Scan for the cell matching the given text and deliver its [x, y] coordinate at center. 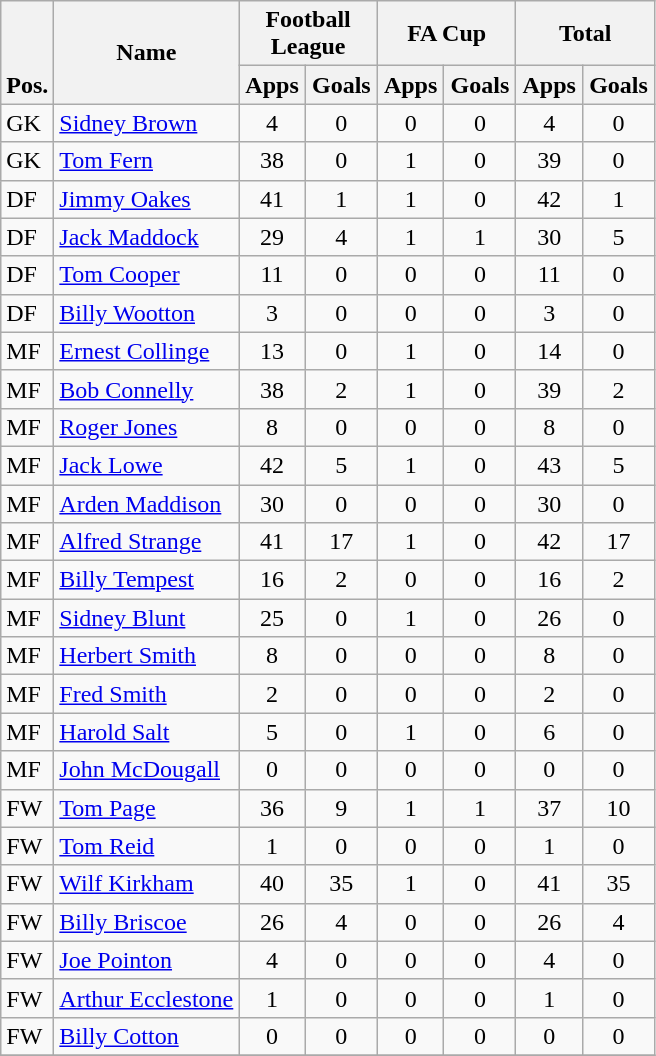
Tom Cooper [146, 275]
13 [272, 351]
Alfred Strange [146, 542]
Bob Connelly [146, 389]
Sidney Blunt [146, 618]
Football League [308, 34]
Sidney Brown [146, 123]
Arthur Ecclestone [146, 998]
Name [146, 52]
Jack Maddock [146, 237]
36 [272, 808]
Harold Salt [146, 732]
Pos. [28, 52]
Tom Fern [146, 161]
9 [341, 808]
40 [272, 884]
Herbert Smith [146, 656]
Fred Smith [146, 694]
6 [550, 732]
Billy Tempest [146, 580]
29 [272, 237]
Roger Jones [146, 427]
Billy Briscoe [146, 922]
10 [618, 808]
Jack Lowe [146, 465]
Billy Cotton [146, 1036]
14 [550, 351]
Wilf Kirkham [146, 884]
43 [550, 465]
Tom Page [146, 808]
Jimmy Oakes [146, 199]
Total [586, 34]
Joe Pointon [146, 960]
Ernest Collinge [146, 351]
John McDougall [146, 770]
Billy Wootton [146, 313]
Tom Reid [146, 846]
Arden Maddison [146, 503]
FA Cup [446, 34]
25 [272, 618]
37 [550, 808]
